For the text-containing cell, return its midpoint in (x, y) coordinate format. 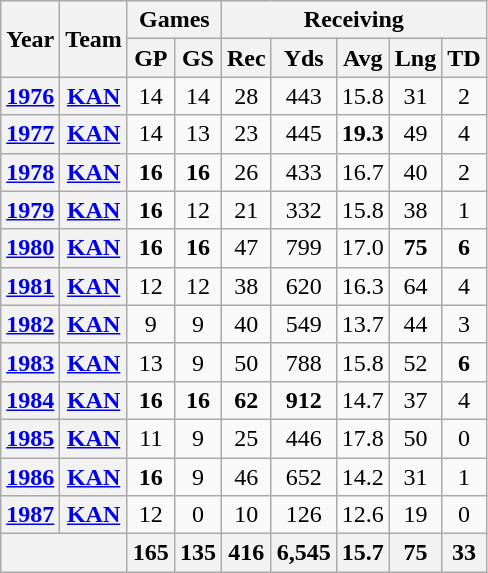
Lng (415, 58)
25 (246, 438)
19.3 (362, 134)
799 (304, 248)
19 (415, 515)
445 (304, 134)
37 (415, 400)
1978 (30, 172)
16.7 (362, 172)
912 (304, 400)
28 (246, 96)
6,545 (304, 553)
62 (246, 400)
14.2 (362, 477)
26 (246, 172)
416 (246, 553)
44 (415, 324)
64 (415, 286)
788 (304, 362)
165 (150, 553)
GP (150, 58)
652 (304, 477)
1987 (30, 515)
11 (150, 438)
446 (304, 438)
TD (464, 58)
443 (304, 96)
126 (304, 515)
17.8 (362, 438)
1977 (30, 134)
1985 (30, 438)
47 (246, 248)
49 (415, 134)
21 (246, 210)
14.7 (362, 400)
Rec (246, 58)
Games (174, 20)
52 (415, 362)
1981 (30, 286)
1979 (30, 210)
1976 (30, 96)
620 (304, 286)
1986 (30, 477)
1983 (30, 362)
1984 (30, 400)
433 (304, 172)
16.3 (362, 286)
23 (246, 134)
332 (304, 210)
1982 (30, 324)
Year (30, 39)
1980 (30, 248)
46 (246, 477)
Yds (304, 58)
12.6 (362, 515)
10 (246, 515)
GS (198, 58)
3 (464, 324)
Team (94, 39)
15.7 (362, 553)
Receiving (354, 20)
135 (198, 553)
33 (464, 553)
549 (304, 324)
Avg (362, 58)
17.0 (362, 248)
13.7 (362, 324)
